Detect which cell encompasses the target text, then output its [x, y] center coordinate. 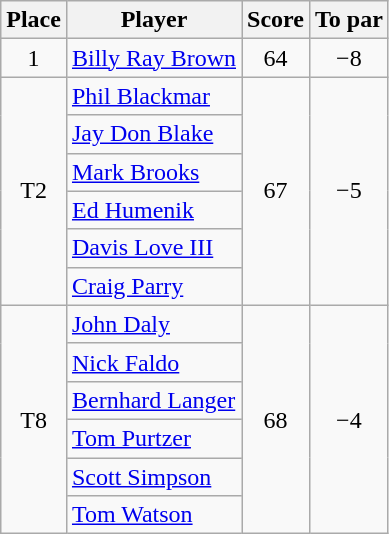
Player [154, 20]
To par [348, 20]
−8 [348, 58]
Davis Love III [154, 248]
Billy Ray Brown [154, 58]
Jay Don Blake [154, 134]
Place [34, 20]
Craig Parry [154, 286]
T8 [34, 419]
1 [34, 58]
Tom Purtzer [154, 438]
Scott Simpson [154, 477]
Tom Watson [154, 515]
Mark Brooks [154, 172]
John Daly [154, 324]
−5 [348, 191]
67 [276, 191]
Bernhard Langer [154, 400]
Score [276, 20]
−4 [348, 419]
64 [276, 58]
Nick Faldo [154, 362]
T2 [34, 191]
Ed Humenik [154, 210]
68 [276, 419]
Phil Blackmar [154, 96]
